Detect which cell encompasses the target text, then output its [X, Y] center coordinate. 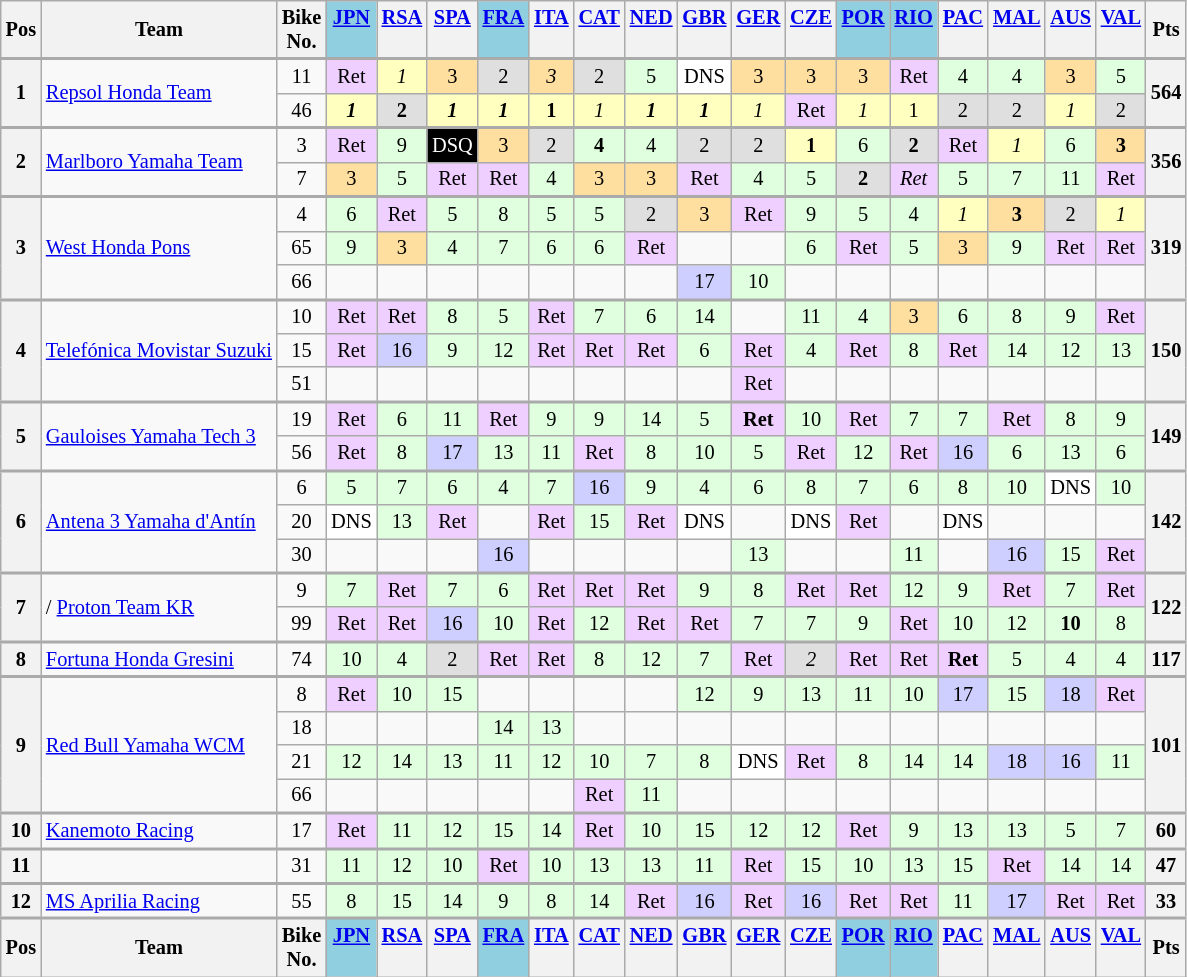
356 [1166, 162]
Red Bull Yamaha WCM [159, 745]
150 [1166, 350]
19 [302, 418]
142 [1166, 521]
/ Proton Team KR [159, 608]
101 [1166, 745]
74 [302, 658]
Fortuna Honda Gresini [159, 658]
56 [302, 453]
99 [302, 624]
55 [302, 900]
319 [1166, 247]
DSQ [452, 145]
Gauloises Yamaha Tech 3 [159, 436]
46 [302, 110]
Kanemoto Racing [159, 830]
51 [302, 384]
122 [1166, 608]
31 [302, 866]
564 [1166, 94]
Repsol Honda Team [159, 94]
20 [302, 522]
21 [302, 762]
Telefónica Movistar Suzuki [159, 350]
Marlboro Yamaha Team [159, 162]
47 [1166, 866]
West Honda Pons [159, 247]
60 [1166, 830]
149 [1166, 436]
33 [1166, 900]
MS Aprilia Racing [159, 900]
Antena 3 Yamaha d'Antín [159, 521]
30 [302, 555]
65 [302, 248]
117 [1166, 658]
